Return (x, y) of the center of cell containing provided text 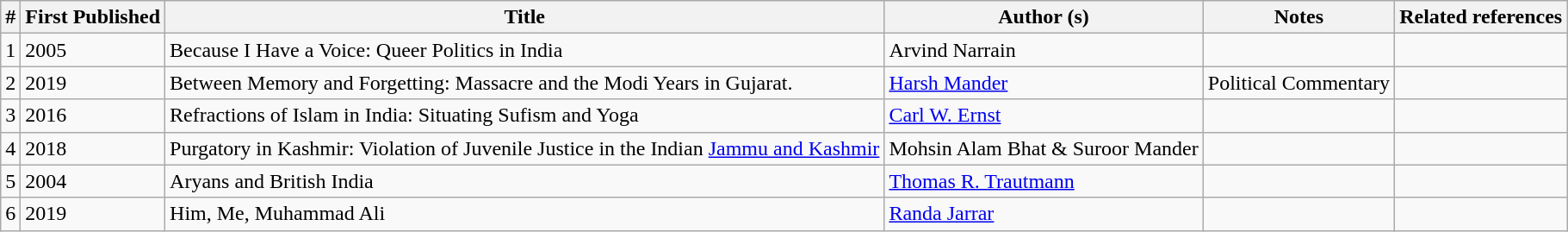
6 (10, 214)
2 (10, 83)
Thomas R. Trautmann (1044, 181)
Arvind Narrain (1044, 50)
Refractions of Islam in India: Situating Sufism and Yoga (525, 116)
# (10, 17)
Related references (1481, 17)
Him, Me, Muhammad Ali (525, 214)
Between Memory and Forgetting: Massacre and the Modi Years in Gujarat. (525, 83)
2018 (93, 148)
2004 (93, 181)
Because I Have a Voice: Queer Politics in India (525, 50)
5 (10, 181)
3 (10, 116)
Mohsin Alam Bhat & Suroor Mander (1044, 148)
Aryans and British India (525, 181)
Notes (1298, 17)
Harsh Mander (1044, 83)
Title (525, 17)
2016 (93, 116)
2005 (93, 50)
First Published (93, 17)
4 (10, 148)
Political Commentary (1298, 83)
Carl W. Ernst (1044, 116)
1 (10, 50)
Purgatory in Kashmir: Violation of Juvenile Justice in the Indian Jammu and Kashmir (525, 148)
Author (s) (1044, 17)
Randa Jarrar (1044, 214)
